Search for the cell housing the specified text and yield its [X, Y] center coordinate. 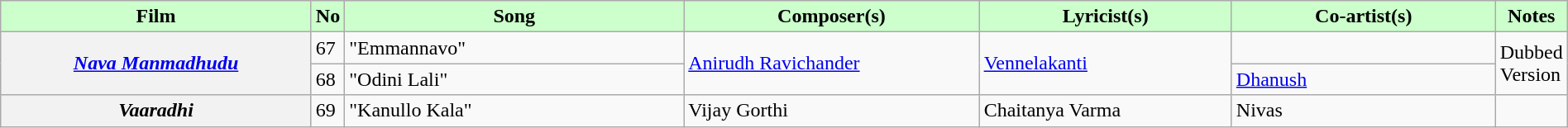
Dhanush [1363, 79]
Nava Manmadhudu [156, 64]
Vennelakanti [1105, 64]
67 [327, 48]
Vaaradhi [156, 111]
Film [156, 17]
"Kanullo Kala" [514, 111]
Chaitanya Varma [1105, 111]
Lyricist(s) [1105, 17]
Notes [1532, 17]
Anirudh Ravichander [832, 64]
69 [327, 111]
"Emmannavo" [514, 48]
No [327, 17]
Song [514, 17]
Co-artist(s) [1363, 17]
Vijay Gorthi [832, 111]
Dubbed Version [1532, 64]
68 [327, 79]
"Odini Lali" [514, 79]
Nivas [1363, 111]
Composer(s) [832, 17]
